For the text-containing cell, return its midpoint in [x, y] coordinate format. 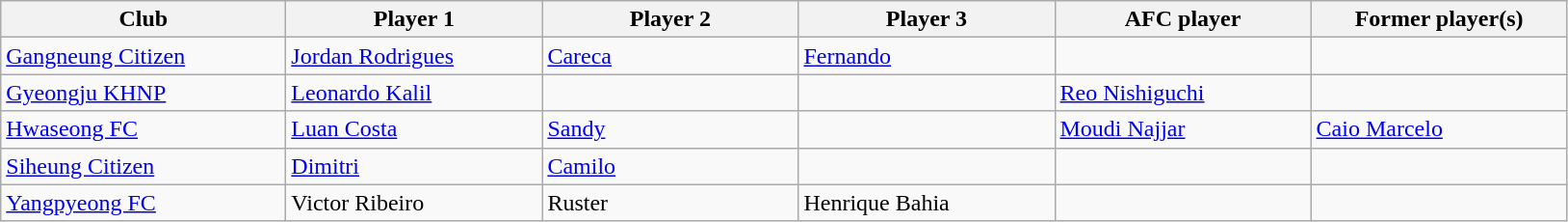
Fernando [927, 56]
Moudi Najjar [1183, 129]
Leonardo Kalil [414, 93]
Camilo [670, 166]
Luan Costa [414, 129]
Player 3 [927, 19]
Sandy [670, 129]
Club [144, 19]
Siheung Citizen [144, 166]
Careca [670, 56]
Henrique Bahia [927, 203]
Yangpyeong FC [144, 203]
Player 1 [414, 19]
Dimitri [414, 166]
Victor Ribeiro [414, 203]
Gangneung Citizen [144, 56]
Former player(s) [1439, 19]
Gyeongju KHNP [144, 93]
Ruster [670, 203]
Player 2 [670, 19]
Reo Nishiguchi [1183, 93]
AFC player [1183, 19]
Hwaseong FC [144, 129]
Jordan Rodrigues [414, 56]
Caio Marcelo [1439, 129]
